Return [X, Y] of the center of cell containing provided text 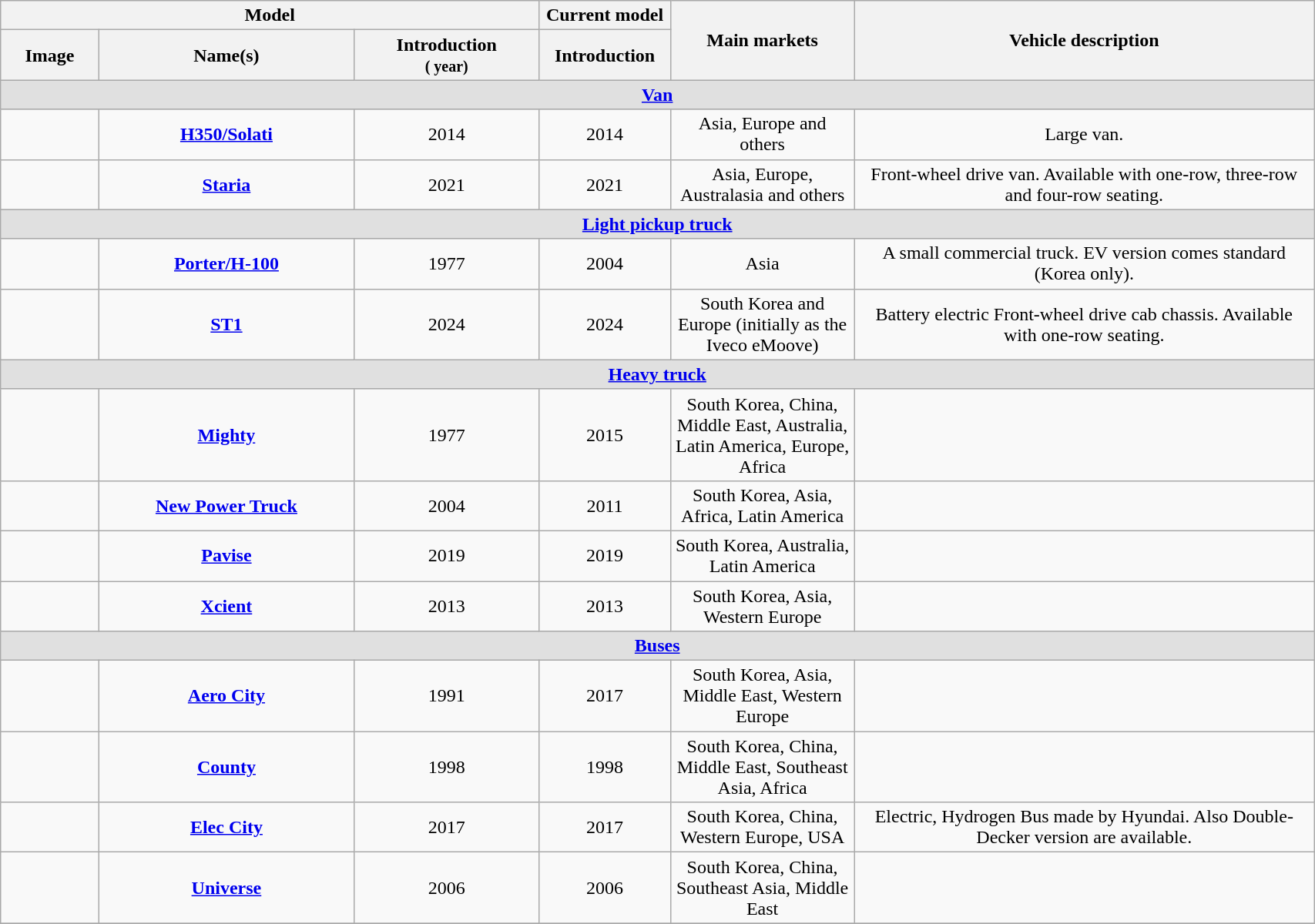
Buses [658, 646]
South Korea, China, Middle East, Australia, Latin America, Europe, Africa [763, 434]
Asia, Europe, Australasia and others [763, 185]
Light pickup truck [658, 224]
Front-wheel drive van. Available with one-row, three-row and four-row seating. [1085, 185]
South Korea, China, Southeast Asia, Middle East [763, 888]
Porter/H-100 [226, 263]
Asia, Europe and others [763, 134]
South Korea and Europe (initially as the Iveco eMoove) [763, 324]
Elec City [226, 827]
Mighty [226, 434]
South Korea, China, Middle East, Southeast Asia, Africa [763, 767]
Staria [226, 185]
Model [270, 15]
Battery electric Front-wheel drive cab chassis. Available with one-row seating. [1085, 324]
Vehicle description [1085, 40]
Van [658, 95]
A small commercial truck. EV version comes standard (Korea only). [1085, 263]
Image [50, 55]
South Korea, Asia, Middle East, Western Europe [763, 696]
New Power Truck [226, 505]
2015 [605, 434]
1991 [447, 696]
H350/Solati [226, 134]
2011 [605, 505]
Main markets [763, 40]
Pavise [226, 556]
Name(s) [226, 55]
ST1 [226, 324]
Electric, Hydrogen Bus made by Hyundai. Also Double-Decker version are available. [1085, 827]
Introduction( year) [447, 55]
Aero City [226, 696]
Xcient [226, 605]
Current model [605, 15]
South Korea, Asia, Africa, Latin America [763, 505]
Asia [763, 263]
Heavy truck [658, 374]
South Korea, Asia, Western Europe [763, 605]
Universe [226, 888]
County [226, 767]
Large van. [1085, 134]
South Korea, China, Western Europe, USA [763, 827]
Introduction [605, 55]
South Korea, Australia, Latin America [763, 556]
